Capture the cell that displays the provided text and extract its [x, y] central coordinate. 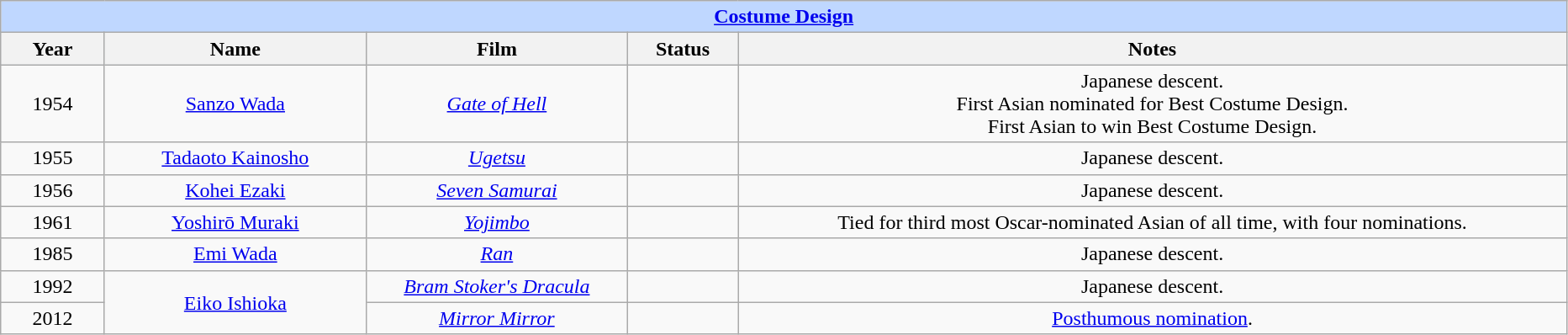
Ran [496, 254]
Name [235, 49]
1992 [53, 286]
Tadaoto Kainosho [235, 158]
1985 [53, 254]
1954 [53, 104]
Eiko Ishioka [235, 302]
Ugetsu [496, 158]
1961 [53, 222]
1955 [53, 158]
Seven Samurai [496, 190]
Status [683, 49]
Sanzo Wada [235, 104]
Year [53, 49]
Yoshirō Muraki [235, 222]
Yojimbo [496, 222]
Japanese descent.First Asian nominated for Best Costume Design.First Asian to win Best Costume Design. [1153, 104]
Costume Design [784, 17]
Emi Wada [235, 254]
1956 [53, 190]
Kohei Ezaki [235, 190]
Tied for third most Oscar-nominated Asian of all time, with four nominations. [1153, 222]
Posthumous nomination. [1153, 318]
Notes [1153, 49]
Bram Stoker's Dracula [496, 286]
Gate of Hell [496, 104]
2012 [53, 318]
Mirror Mirror [496, 318]
Film [496, 49]
